Return [x, y] of the center of cell containing provided text 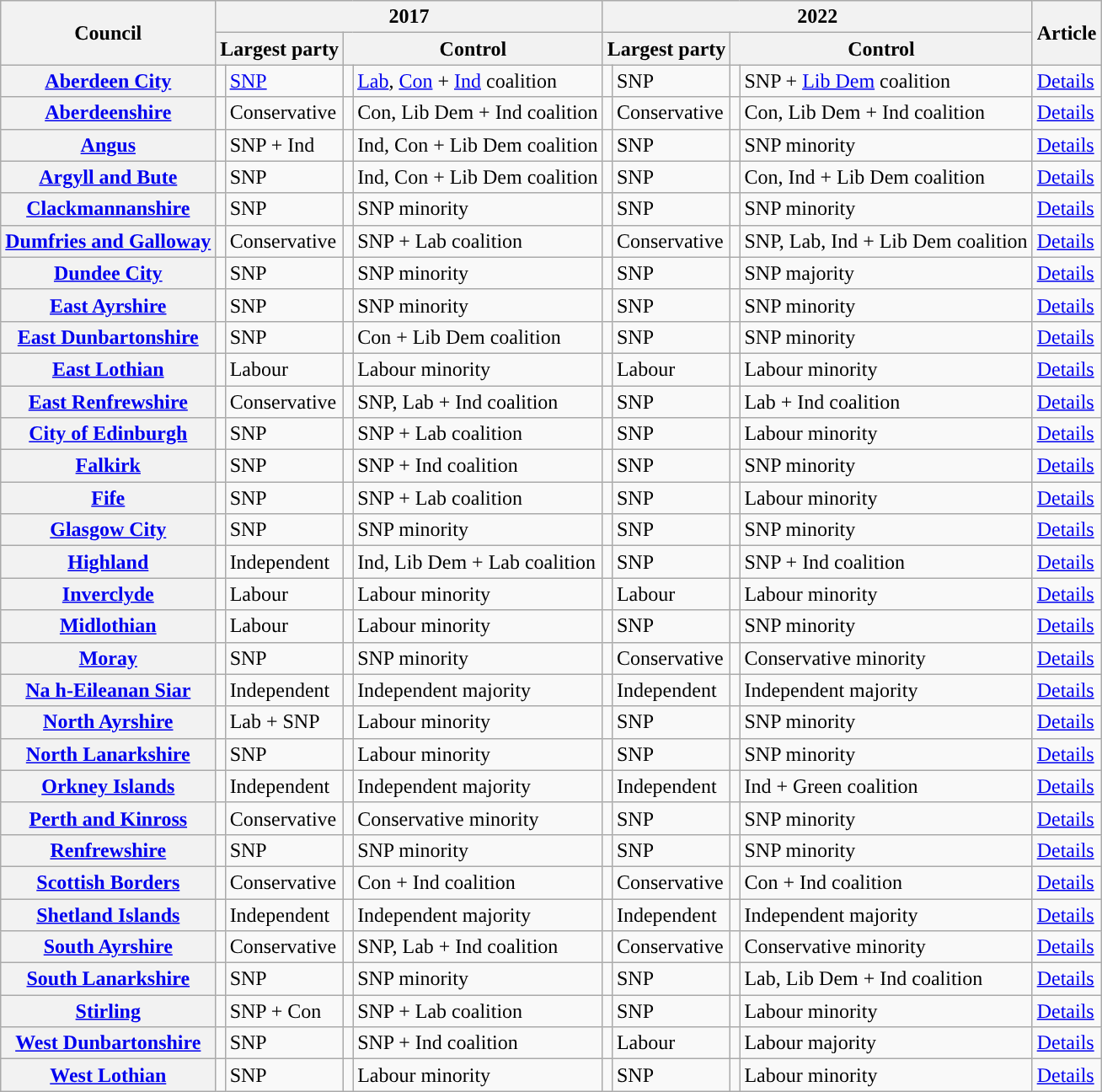
Orkney Islands [108, 786]
West Lothian [108, 1075]
Labour majority [886, 1043]
SNP majority [886, 273]
Article [1067, 33]
Aberdeen City [108, 81]
Falkirk [108, 466]
Highland [108, 562]
Lab, Lib Dem + Ind coalition [886, 979]
City of Edinburgh [108, 434]
North Ayrshire [108, 722]
SNP + Con [284, 1011]
Shetland Islands [108, 914]
Council [108, 33]
Con + Lib Dem coalition [479, 337]
East Renfrewshire [108, 402]
Fife [108, 498]
East Lothian [108, 369]
Renfrewshire [108, 850]
Lab, Con + Ind coalition [479, 81]
Clackmannanshire [108, 209]
South Lanarkshire [108, 979]
Scottish Borders [108, 882]
Con, Ind + Lib Dem coalition [886, 177]
Lab + Ind coalition [886, 402]
SNP + Ind [284, 145]
Aberdeenshire [108, 113]
Angus [108, 145]
Dumfries and Galloway [108, 241]
East Dunbartonshire [108, 337]
Inverclyde [108, 594]
Midlothian [108, 626]
Na h-Eileanan Siar [108, 690]
Perth and Kinross [108, 818]
Ind + Green coalition [886, 786]
2017 [409, 17]
Moray [108, 658]
East Ayrshire [108, 305]
Dundee City [108, 273]
Ind, Lib Dem + Lab coalition [479, 562]
West Dunbartonshire [108, 1043]
South Ayrshire [108, 947]
North Lanarkshire [108, 754]
Glasgow City [108, 530]
SNP + Lib Dem coalition [886, 81]
Lab + SNP [284, 722]
Stirling [108, 1011]
2022 [817, 17]
Argyll and Bute [108, 177]
SNP, Lab, Ind + Lib Dem coalition [886, 241]
